Extract the [x, y] coordinate from the center of the cell holding the provided text.  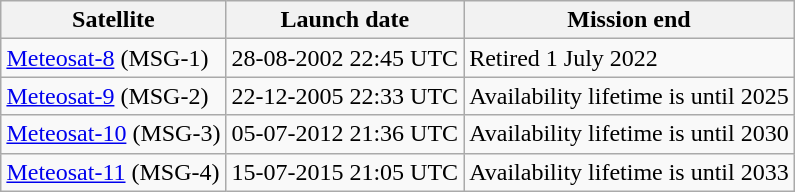
Availability lifetime is until 2030 [630, 134]
05-07-2012 21:36 UTC [345, 134]
Meteosat-9 (MSG-2) [114, 96]
Launch date [345, 20]
15-07-2015 21:05 UTC [345, 172]
Availability lifetime is until 2033 [630, 172]
Meteosat-11 (MSG-4) [114, 172]
Meteosat-8 (MSG-1) [114, 58]
Availability lifetime is until 2025 [630, 96]
Satellite [114, 20]
Retired 1 July 2022 [630, 58]
28-08-2002 22:45 UTC [345, 58]
Mission end [630, 20]
Meteosat-10 (MSG-3) [114, 134]
22-12-2005 22:33 UTC [345, 96]
